Find where the given text appears and provide that cell's center as (X, Y) coordinate. 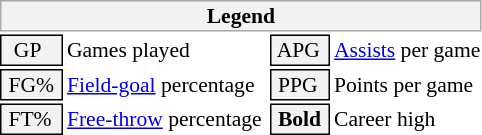
Assists per game (408, 50)
Legend (241, 16)
APG (300, 50)
GP (31, 50)
FG% (31, 85)
Points per game (408, 85)
PPG (300, 85)
Field-goal percentage (166, 85)
Games played (166, 50)
